Return the [x, y] coordinate for the center point of the cell that contains the specified text.  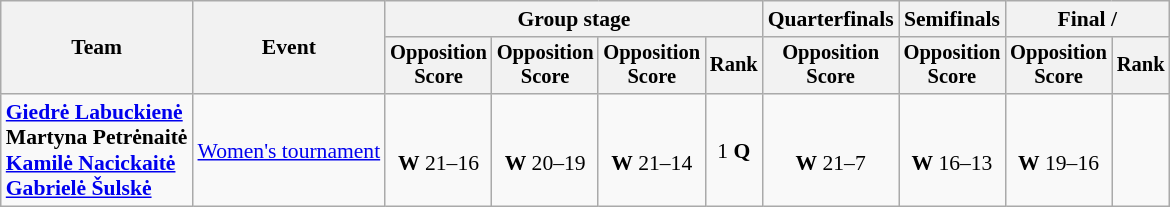
W 19–16 [1058, 150]
W 21–14 [652, 150]
W 21–16 [438, 150]
Quarterfinals [831, 19]
W 16–13 [952, 150]
1 Q [734, 150]
Team [97, 48]
Event [288, 48]
W 21–7 [831, 150]
Giedrė LabuckienėMartyna PetrėnaitėKamilė NacickaitėGabrielė Šulskė [97, 150]
Women's tournament [288, 150]
Group stage [574, 19]
Semifinals [952, 19]
Final / [1087, 19]
W 20–19 [546, 150]
